From the cell containing the given text, extract its center point as (x, y) coordinate. 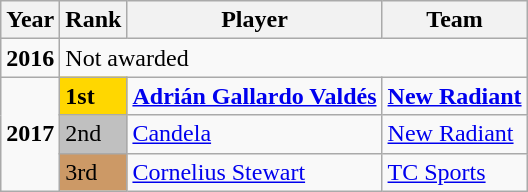
Candela (254, 134)
Team (454, 20)
2016 (30, 58)
Player (254, 20)
Year (30, 20)
2017 (30, 134)
Not awarded (294, 58)
Rank (94, 20)
Adrián Gallardo Valdés (254, 96)
Cornelius Stewart (254, 172)
2nd (94, 134)
1st (94, 96)
3rd (94, 172)
TC Sports (454, 172)
